Search for the cell housing the specified text and yield its [x, y] center coordinate. 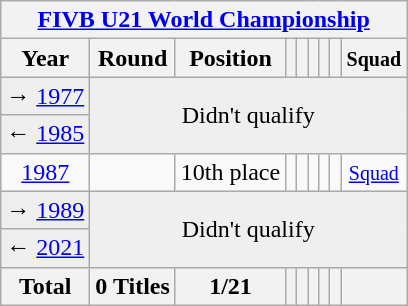
Total [46, 286]
1/21 [230, 286]
← 2021 [46, 248]
Year [46, 58]
→ 1989 [46, 210]
1987 [46, 172]
→ 1977 [46, 96]
Position [230, 58]
0 Titles [133, 286]
← 1985 [46, 134]
FIVB U21 World Championship [204, 20]
Round [133, 58]
10th place [230, 172]
